Pinpoint the cell where the given text exists, returning its (x, y) midpoint coordinate. 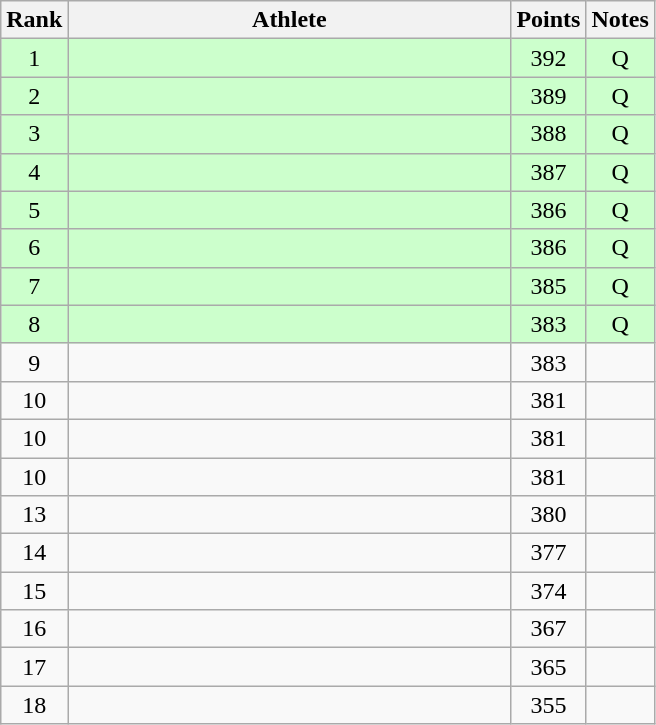
385 (548, 286)
13 (34, 515)
18 (34, 705)
Athlete (290, 20)
388 (548, 134)
4 (34, 172)
355 (548, 705)
389 (548, 96)
1 (34, 58)
374 (548, 591)
7 (34, 286)
392 (548, 58)
3 (34, 134)
17 (34, 667)
2 (34, 96)
377 (548, 553)
Notes (620, 20)
380 (548, 515)
9 (34, 362)
15 (34, 591)
16 (34, 629)
6 (34, 248)
5 (34, 210)
8 (34, 324)
367 (548, 629)
365 (548, 667)
387 (548, 172)
Rank (34, 20)
Points (548, 20)
14 (34, 553)
